Determine the (X, Y) coordinate at the center of the cell enclosing the given text.  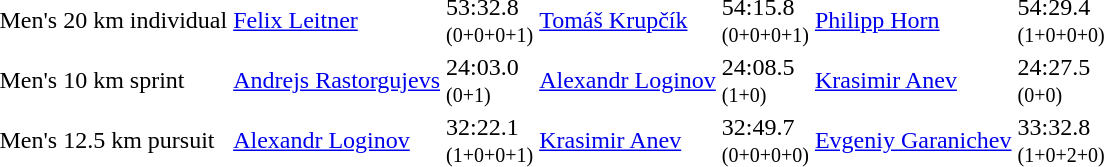
Alexandr Loginov (628, 80)
Krasimir Anev (913, 80)
24:08.5(1+0) (765, 80)
24:03.0(0+1) (490, 80)
Andrejs Rastorgujevs (337, 80)
